Determine the [X, Y] coordinate at the center of the cell enclosing the given text.  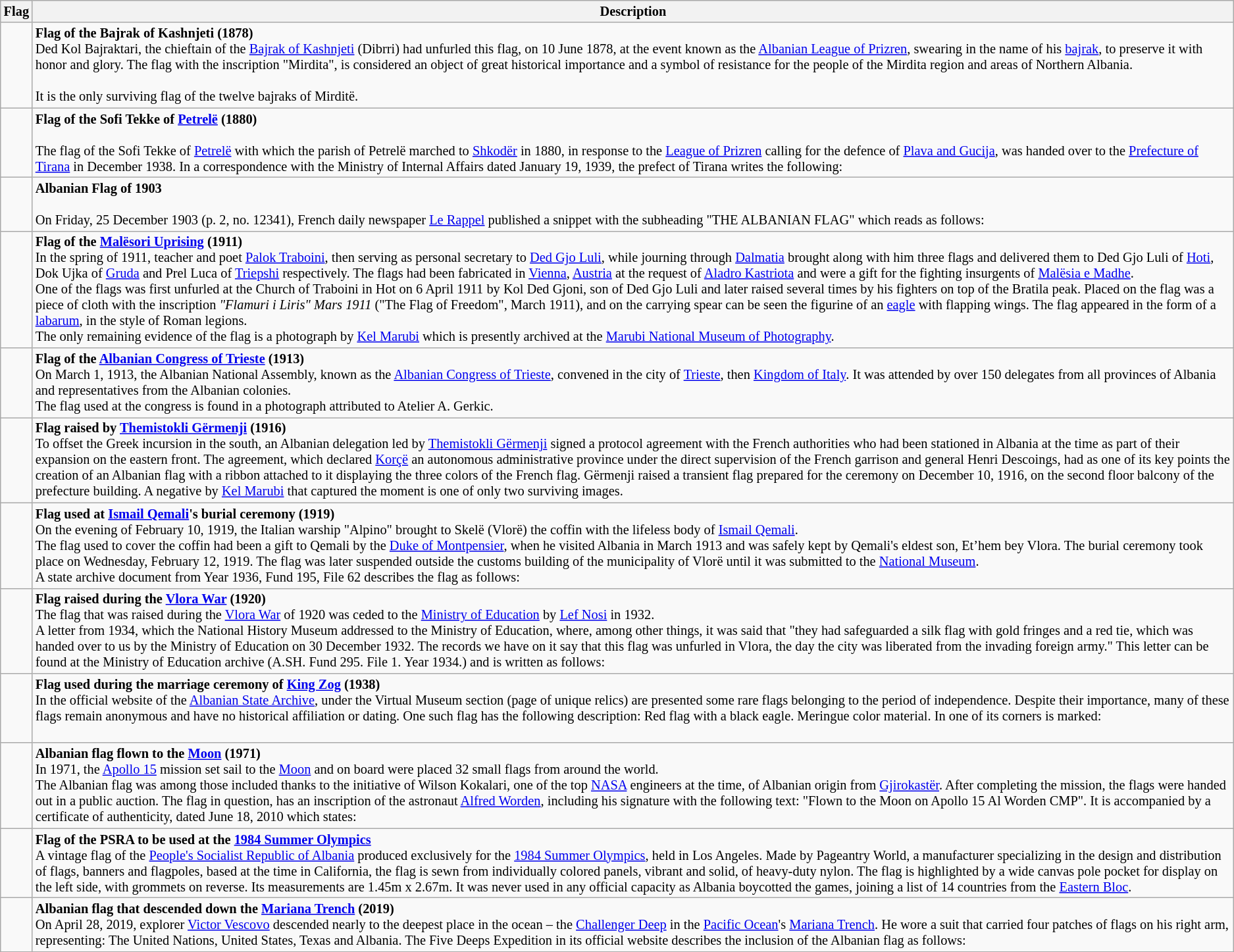
Description [633, 11]
Flag [16, 11]
